Output the [X, Y] coordinate of the center of the cell containing the given text.  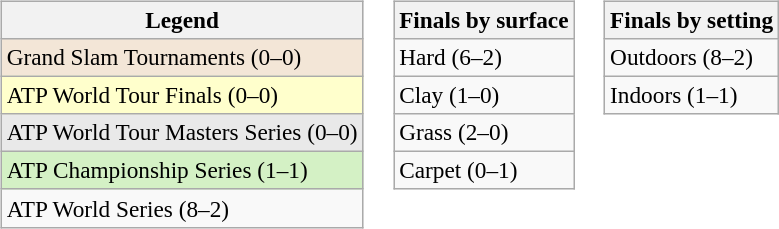
Hard (6–2) [484, 57]
ATP World Tour Finals (0–0) [182, 95]
ATP World Series (8–2) [182, 208]
Clay (1–0) [484, 95]
Outdoors (8–2) [692, 57]
Carpet (0–1) [484, 171]
Indoors (1–1) [692, 95]
ATP World Tour Masters Series (0–0) [182, 133]
Finals by setting [692, 20]
ATP Championship Series (1–1) [182, 171]
Grand Slam Tournaments (0–0) [182, 57]
Grass (2–0) [484, 133]
Finals by surface [484, 20]
Legend [182, 20]
